Output the [x, y] coordinate of the center of the cell containing the given text.  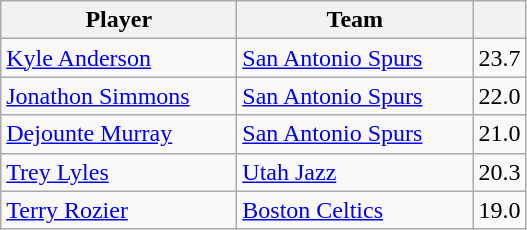
Utah Jazz [355, 172]
Trey Lyles [119, 172]
20.3 [500, 172]
21.0 [500, 134]
Dejounte Murray [119, 134]
Terry Rozier [119, 210]
22.0 [500, 96]
19.0 [500, 210]
23.7 [500, 58]
Boston Celtics [355, 210]
Jonathon Simmons [119, 96]
Kyle Anderson [119, 58]
Player [119, 20]
Team [355, 20]
